From the cell containing the given text, extract its center point as [X, Y] coordinate. 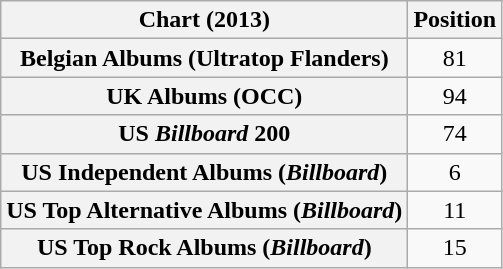
US Billboard 200 [204, 134]
US Independent Albums (Billboard) [204, 172]
11 [455, 210]
81 [455, 58]
15 [455, 248]
Position [455, 20]
US Top Rock Albums (Billboard) [204, 248]
6 [455, 172]
Belgian Albums (Ultratop Flanders) [204, 58]
74 [455, 134]
94 [455, 96]
UK Albums (OCC) [204, 96]
Chart (2013) [204, 20]
US Top Alternative Albums (Billboard) [204, 210]
